Search for the cell housing the specified text and yield its [x, y] center coordinate. 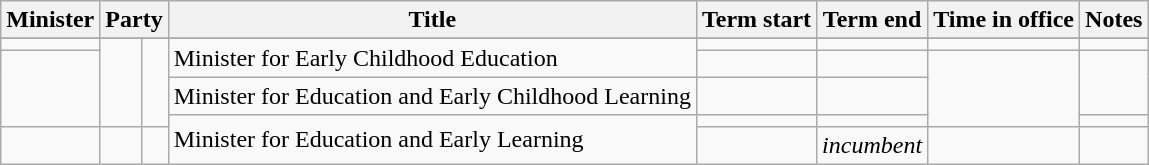
incumbent [872, 145]
Time in office [1004, 20]
Term start [756, 20]
Term end [872, 20]
Minister for Education and Early Learning [432, 140]
Minister for Education and Early Childhood Learning [432, 96]
Party [134, 20]
Title [432, 20]
Notes [1114, 20]
Minister for Early Childhood Education [432, 58]
Minister [50, 20]
